From the cell containing the given text, extract its center point as [X, Y] coordinate. 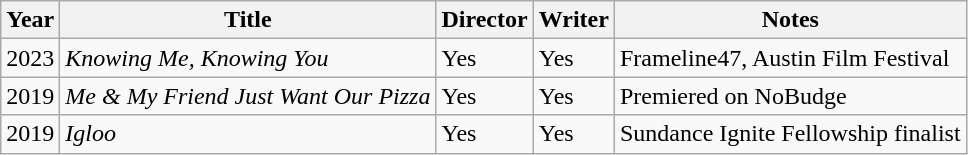
Frameline47, Austin Film Festival [790, 58]
Sundance Ignite Fellowship finalist [790, 134]
Title [248, 20]
Igloo [248, 134]
Director [484, 20]
Premiered on NoBudge [790, 96]
Me & My Friend Just Want Our Pizza [248, 96]
Knowing Me, Knowing You [248, 58]
Year [30, 20]
2023 [30, 58]
Writer [574, 20]
Notes [790, 20]
